Locate the cell with the specified text and output its (X, Y) center coordinate. 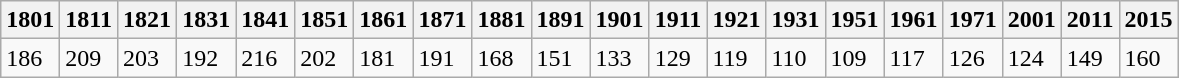
151 (560, 58)
1811 (89, 20)
117 (914, 58)
119 (736, 58)
1901 (620, 20)
181 (384, 58)
129 (678, 58)
1971 (972, 20)
2001 (1032, 20)
186 (30, 58)
1851 (324, 20)
133 (620, 58)
1801 (30, 20)
2011 (1090, 20)
160 (1148, 58)
202 (324, 58)
216 (266, 58)
1921 (736, 20)
149 (1090, 58)
1871 (442, 20)
168 (502, 58)
203 (148, 58)
192 (206, 58)
109 (854, 58)
126 (972, 58)
191 (442, 58)
124 (1032, 58)
1821 (148, 20)
1881 (502, 20)
1841 (266, 20)
110 (796, 58)
1961 (914, 20)
1861 (384, 20)
2015 (1148, 20)
209 (89, 58)
1891 (560, 20)
1831 (206, 20)
1911 (678, 20)
1931 (796, 20)
1951 (854, 20)
